Output the (x, y) coordinate of the center of the cell containing the given text.  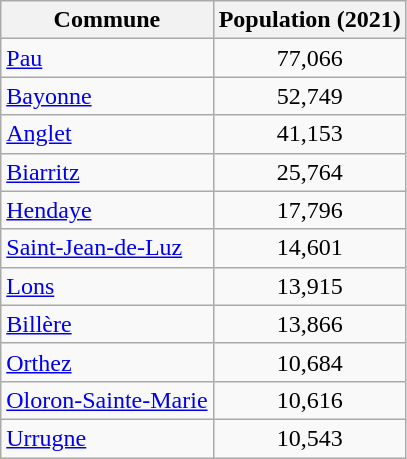
25,764 (310, 172)
10,684 (310, 362)
Biarritz (107, 172)
13,866 (310, 324)
Lons (107, 286)
Anglet (107, 134)
Oloron-Sainte-Marie (107, 400)
41,153 (310, 134)
10,616 (310, 400)
Bayonne (107, 96)
52,749 (310, 96)
Billère (107, 324)
14,601 (310, 248)
77,066 (310, 58)
Population (2021) (310, 20)
13,915 (310, 286)
Hendaye (107, 210)
Orthez (107, 362)
Urrugne (107, 438)
Commune (107, 20)
10,543 (310, 438)
Pau (107, 58)
17,796 (310, 210)
Saint-Jean-de-Luz (107, 248)
